Output the [x, y] coordinate of the center of the cell containing the given text.  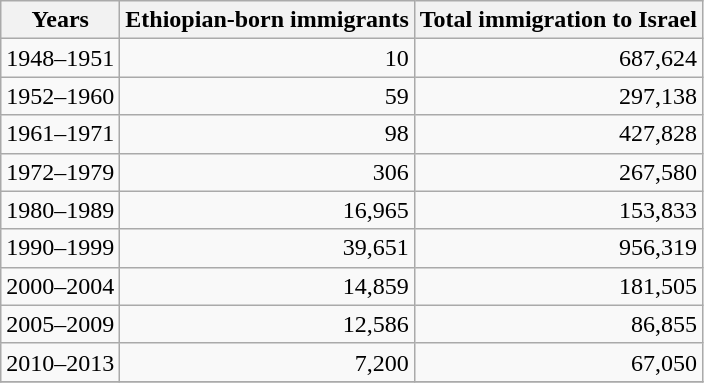
153,833 [558, 210]
59 [267, 96]
10 [267, 58]
Ethiopian-born immigrants [267, 20]
14,859 [267, 286]
1961–1971 [60, 134]
7,200 [267, 362]
Years [60, 20]
86,855 [558, 324]
687,624 [558, 58]
427,828 [558, 134]
956,319 [558, 248]
39,651 [267, 248]
306 [267, 172]
16,965 [267, 210]
1948–1951 [60, 58]
2000–2004 [60, 286]
267,580 [558, 172]
Total immigration to Israel [558, 20]
2010–2013 [60, 362]
297,138 [558, 96]
67,050 [558, 362]
2005–2009 [60, 324]
1972–1979 [60, 172]
12,586 [267, 324]
1980–1989 [60, 210]
98 [267, 134]
1990–1999 [60, 248]
1952–1960 [60, 96]
181,505 [558, 286]
